Locate the cell with the specified text and output its (X, Y) center coordinate. 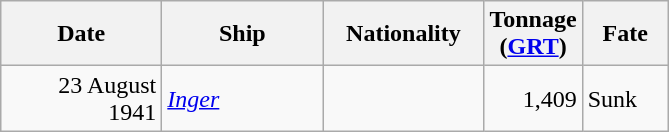
Fate (625, 34)
Ship (242, 34)
Inger (242, 98)
1,409 (533, 98)
Date (82, 34)
Sunk (625, 98)
Nationality (404, 34)
23 August 1941 (82, 98)
Tonnage (GRT) (533, 34)
